Identify which cell holds the provided text, then report its (x, y) central coordinate. 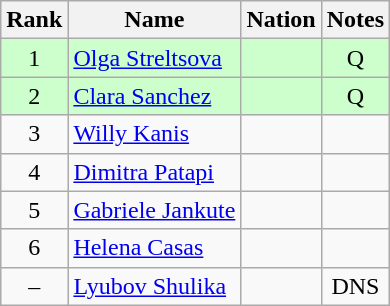
DNS (355, 286)
3 (34, 134)
– (34, 286)
Rank (34, 20)
Notes (355, 20)
Olga Streltsova (154, 58)
Clara Sanchez (154, 96)
Dimitra Patapi (154, 172)
2 (34, 96)
Nation (281, 20)
Name (154, 20)
Willy Kanis (154, 134)
Helena Casas (154, 248)
4 (34, 172)
5 (34, 210)
1 (34, 58)
6 (34, 248)
Lyubov Shulika (154, 286)
Gabriele Jankute (154, 210)
